Search for the cell housing the specified text and yield its (X, Y) center coordinate. 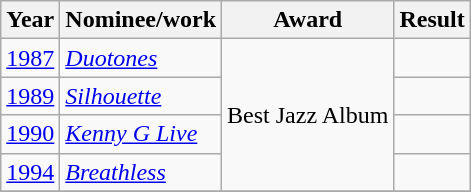
1990 (30, 134)
Silhouette (141, 96)
Year (30, 20)
Breathless (141, 172)
1987 (30, 58)
Nominee/work (141, 20)
Result (432, 20)
Award (308, 20)
Kenny G Live (141, 134)
1989 (30, 96)
Best Jazz Album (308, 115)
1994 (30, 172)
Duotones (141, 58)
